For the text-containing cell, return its midpoint in [x, y] coordinate format. 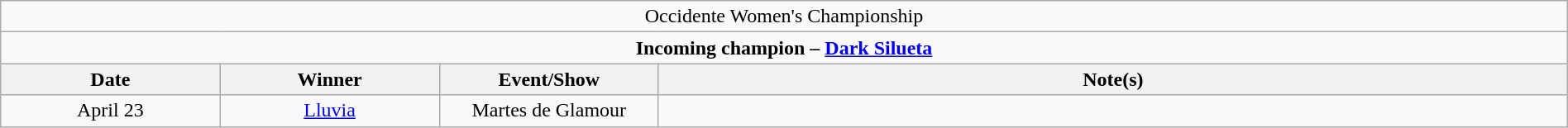
Winner [329, 79]
Event/Show [549, 79]
Martes de Glamour [549, 111]
Lluvia [329, 111]
April 23 [111, 111]
Note(s) [1113, 79]
Date [111, 79]
Incoming champion – Dark Silueta [784, 48]
Occidente Women's Championship [784, 17]
